Extract the [x, y] coordinate from the center of the cell holding the provided text.  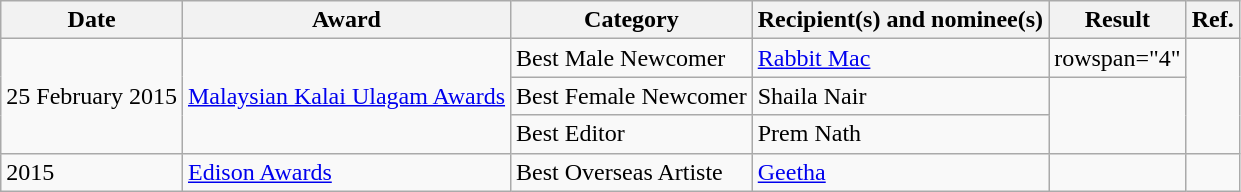
Prem Nath [900, 134]
Best Male Newcomer [632, 58]
Best Editor [632, 134]
Shaila Nair [900, 96]
Rabbit Mac [900, 58]
Result [1118, 20]
Award [346, 20]
Recipient(s) and nominee(s) [900, 20]
Best Overseas Artiste [632, 172]
Ref. [1212, 20]
2015 [92, 172]
Best Female Newcomer [632, 96]
Date [92, 20]
Category [632, 20]
25 February 2015 [92, 96]
Edison Awards [346, 172]
Geetha [900, 172]
rowspan="4" [1118, 58]
Malaysian Kalai Ulagam Awards [346, 96]
